Output the [X, Y] coordinate of the center of the cell containing the given text.  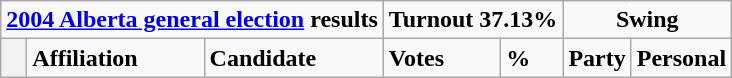
2004 Alberta general election results [192, 20]
Party [597, 58]
Turnout 37.13% [473, 20]
Candidate [294, 58]
Affiliation [116, 58]
Votes [442, 58]
Personal [681, 58]
% [532, 58]
Swing [648, 20]
